Determine the [x, y] coordinate at the center of the cell enclosing the given text.  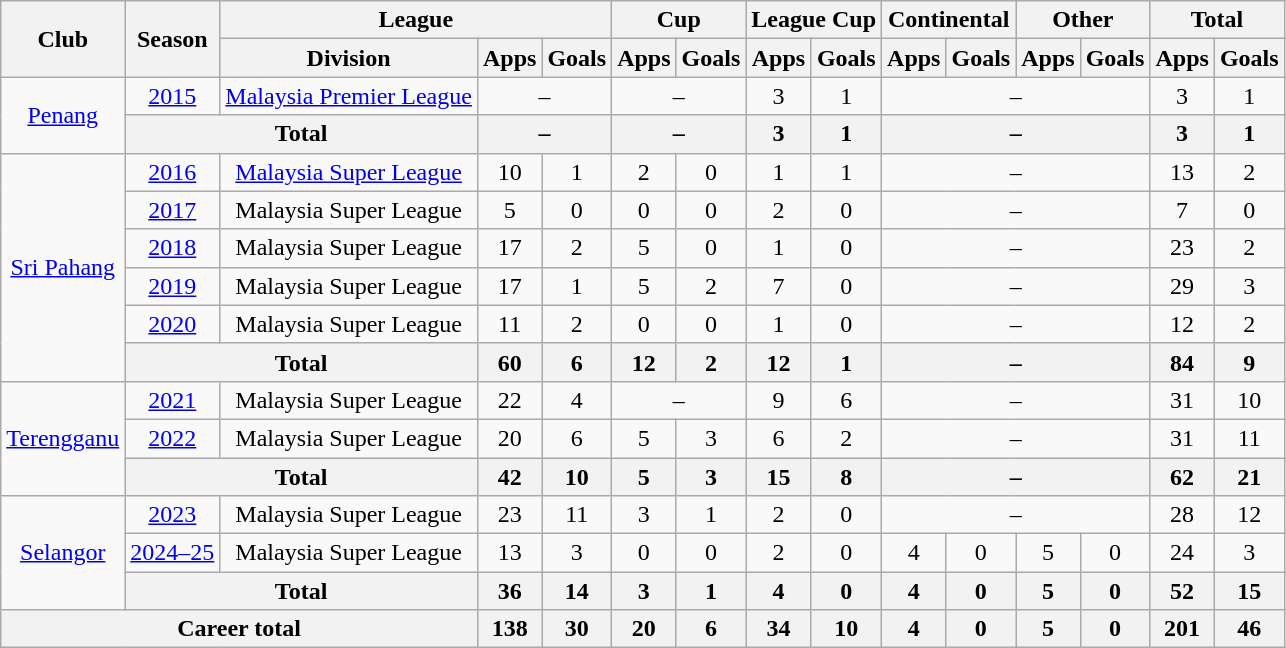
24 [1182, 553]
2023 [172, 515]
22 [509, 400]
Continental [949, 20]
36 [509, 591]
Sri Pahang [63, 267]
60 [509, 362]
2017 [172, 210]
30 [577, 629]
2021 [172, 400]
14 [577, 591]
2024–25 [172, 553]
84 [1182, 362]
42 [509, 477]
Cup [679, 20]
34 [778, 629]
2020 [172, 324]
46 [1249, 629]
Career total [240, 629]
Selangor [63, 553]
Penang [63, 115]
2022 [172, 438]
2019 [172, 286]
8 [846, 477]
138 [509, 629]
2016 [172, 172]
Other [1083, 20]
Season [172, 39]
28 [1182, 515]
Malaysia Premier League [349, 96]
52 [1182, 591]
201 [1182, 629]
Terengganu [63, 438]
Division [349, 58]
League Cup [814, 20]
2015 [172, 96]
League [416, 20]
2018 [172, 248]
Club [63, 39]
62 [1182, 477]
21 [1249, 477]
29 [1182, 286]
